Identify which cell holds the provided text, then report its (x, y) central coordinate. 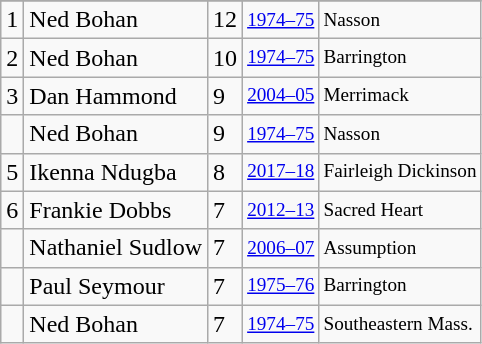
Dan Hammond (116, 96)
Frankie Dobbs (116, 210)
2012–13 (281, 210)
10 (226, 58)
Fairleigh Dickinson (400, 172)
Ikenna Ndugba (116, 172)
Paul Seymour (116, 286)
1975–76 (281, 286)
Sacred Heart (400, 210)
Merrimack (400, 96)
2006–07 (281, 248)
1 (12, 20)
2 (12, 58)
Nathaniel Sudlow (116, 248)
12 (226, 20)
2004–05 (281, 96)
3 (12, 96)
5 (12, 172)
8 (226, 172)
Assumption (400, 248)
Southeastern Mass. (400, 324)
6 (12, 210)
2017–18 (281, 172)
